From the cell containing the given text, extract its center point as (X, Y) coordinate. 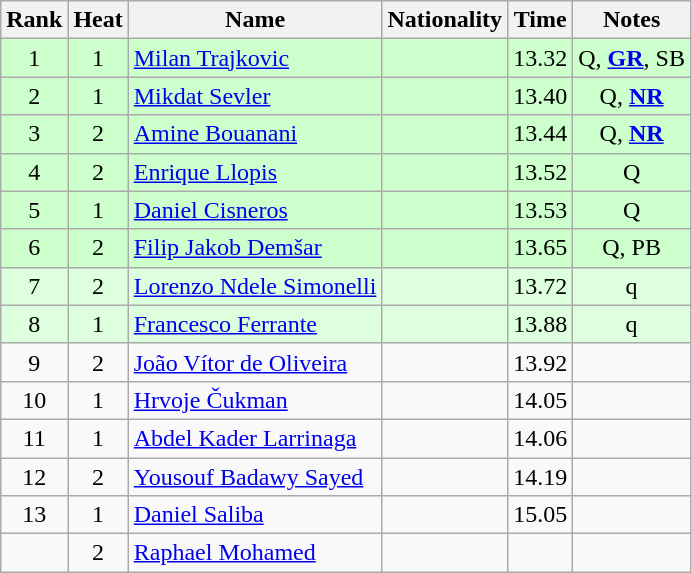
15.05 (540, 515)
5 (34, 210)
13.88 (540, 324)
10 (34, 400)
11 (34, 438)
13.53 (540, 210)
4 (34, 172)
13.52 (540, 172)
Milan Trajkovic (255, 58)
Time (540, 20)
13 (34, 515)
Amine Bouanani (255, 134)
14.19 (540, 477)
14.06 (540, 438)
Daniel Cisneros (255, 210)
Heat (98, 20)
13.72 (540, 286)
Enrique Llopis (255, 172)
6 (34, 248)
Francesco Ferrante (255, 324)
Q, PB (632, 248)
13.40 (540, 96)
13.92 (540, 362)
Filip Jakob Demšar (255, 248)
7 (34, 286)
12 (34, 477)
Rank (34, 20)
8 (34, 324)
Notes (632, 20)
13.32 (540, 58)
Hrvoje Čukman (255, 400)
3 (34, 134)
Mikdat Sevler (255, 96)
14.05 (540, 400)
Yousouf Badawy Sayed (255, 477)
13.44 (540, 134)
9 (34, 362)
Lorenzo Ndele Simonelli (255, 286)
Daniel Saliba (255, 515)
Abdel Kader Larrinaga (255, 438)
João Vítor de Oliveira (255, 362)
Nationality (445, 20)
13.65 (540, 248)
Q, GR, SB (632, 58)
Name (255, 20)
Raphael Mohamed (255, 553)
